Capture the cell that displays the provided text and extract its [x, y] central coordinate. 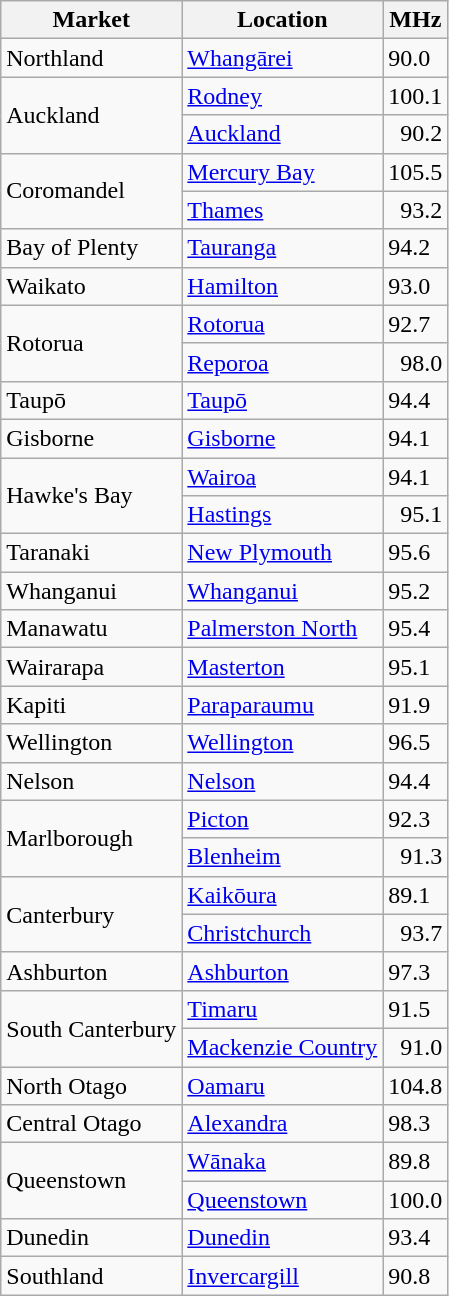
Mercury Bay [282, 172]
93.4 [416, 1238]
Canterbury [92, 914]
Market [92, 20]
Thames [282, 210]
Bay of Plenty [92, 248]
89.1 [416, 895]
Waikato [92, 286]
Timaru [282, 1009]
93.0 [416, 286]
Hastings [282, 515]
100.1 [416, 96]
Hamilton [282, 286]
Reporoa [282, 362]
Hawke's Bay [92, 496]
Wānaka [282, 1162]
104.8 [416, 1085]
91.9 [416, 705]
91.5 [416, 1009]
Taranaki [92, 553]
95.2 [416, 591]
90.2 [416, 134]
105.5 [416, 172]
89.8 [416, 1162]
Masterton [282, 667]
94.2 [416, 248]
98.3 [416, 1124]
Southland [92, 1276]
Location [282, 20]
92.3 [416, 819]
New Plymouth [282, 553]
Paraparaumu [282, 705]
93.7 [416, 933]
100.0 [416, 1200]
Alexandra [282, 1124]
Blenheim [282, 857]
Northland [92, 58]
Central Otago [92, 1124]
MHz [416, 20]
93.2 [416, 210]
Christchurch [282, 933]
97.3 [416, 971]
South Canterbury [92, 1028]
Picton [282, 819]
Kaikōura [282, 895]
90.0 [416, 58]
Coromandel [92, 191]
90.8 [416, 1276]
Manawatu [92, 629]
95.4 [416, 629]
Palmerston North [282, 629]
91.0 [416, 1047]
Wairarapa [92, 667]
92.7 [416, 324]
Whangārei [282, 58]
98.0 [416, 362]
96.5 [416, 743]
North Otago [92, 1085]
91.3 [416, 857]
95.6 [416, 553]
Oamaru [282, 1085]
Rodney [282, 96]
Marlborough [92, 838]
Mackenzie Country [282, 1047]
Invercargill [282, 1276]
Wairoa [282, 477]
Kapiti [92, 705]
Tauranga [282, 248]
